Search for the cell housing the specified text and yield its [X, Y] center coordinate. 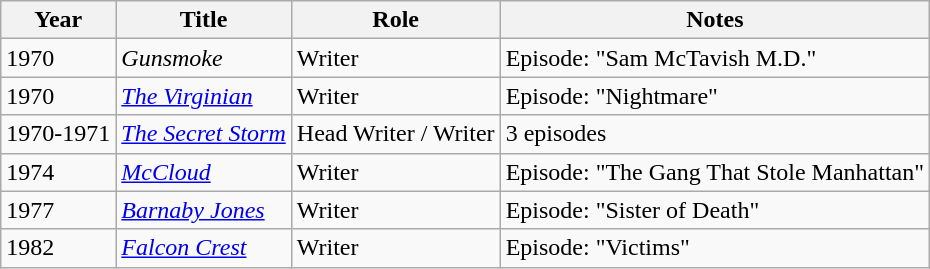
3 episodes [714, 134]
1970-1971 [58, 134]
1982 [58, 248]
Notes [714, 20]
Role [396, 20]
1977 [58, 210]
Episode: "Sam McTavish M.D." [714, 58]
Episode: "Nightmare" [714, 96]
1974 [58, 172]
Barnaby Jones [204, 210]
Episode: "Victims" [714, 248]
The Virginian [204, 96]
The Secret Storm [204, 134]
Gunsmoke [204, 58]
Episode: "The Gang That Stole Manhattan" [714, 172]
Episode: "Sister of Death" [714, 210]
Title [204, 20]
Year [58, 20]
Falcon Crest [204, 248]
Head Writer / Writer [396, 134]
McCloud [204, 172]
